Provide the (X, Y) coordinate of the cell's center where the given text is located.  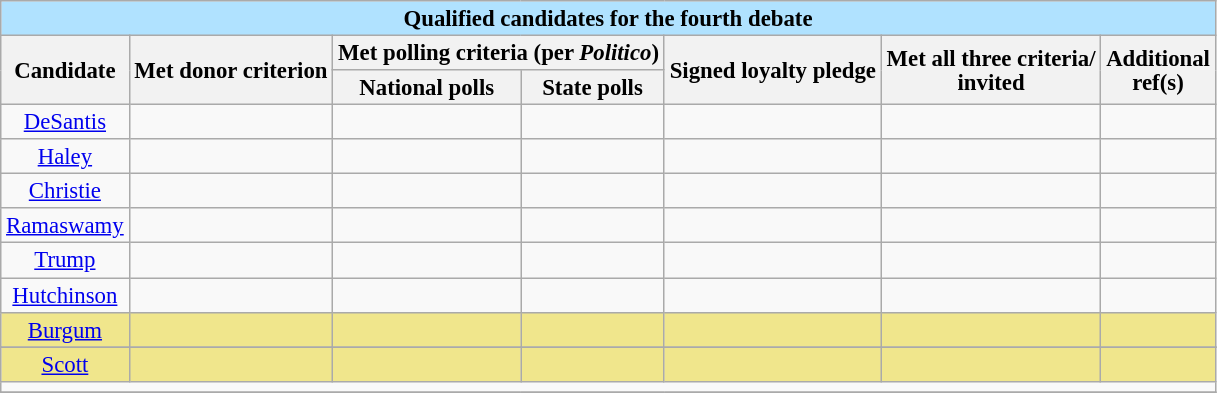
Signed loyalty pledge (772, 70)
Haley (65, 156)
Christie (65, 192)
Qualified candidates for the fourth debate (608, 18)
Trump (65, 260)
Additionalref(s) (1158, 70)
Candidate (65, 70)
Burgum (65, 330)
Hutchinson (65, 296)
Met all three criteria/invited (991, 70)
Scott (65, 364)
State polls (593, 88)
Ramaswamy (65, 226)
Met polling criteria (per Politico) (499, 54)
National polls (427, 88)
Met donor criterion (231, 70)
DeSantis (65, 122)
